Identify which cell holds the provided text, then report its [x, y] central coordinate. 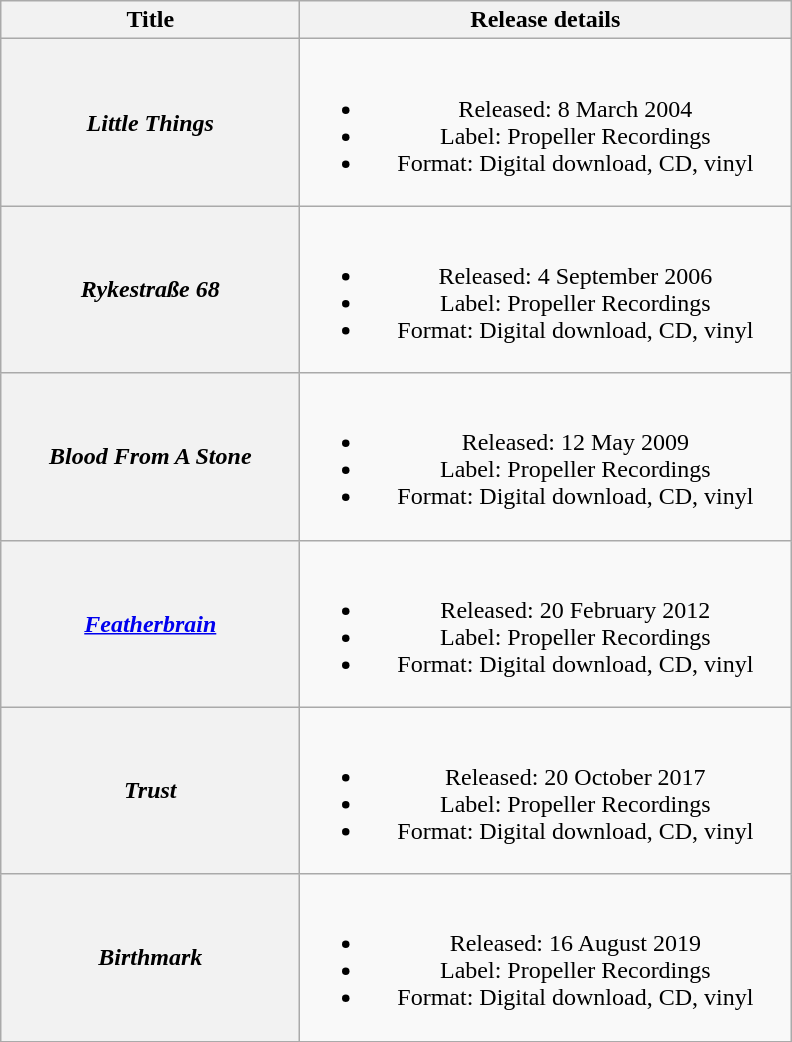
Rykestraße 68 [150, 290]
Released: 20 February 2012Label: Propeller RecordingsFormat: Digital download, CD, vinyl [546, 624]
Trust [150, 790]
Release details [546, 20]
Featherbrain [150, 624]
Released: 16 August 2019Label: Propeller RecordingsFormat: Digital download, CD, vinyl [546, 958]
Blood From A Stone [150, 456]
Little Things [150, 122]
Released: 8 March 2004Label: Propeller RecordingsFormat: Digital download, CD, vinyl [546, 122]
Title [150, 20]
Released: 12 May 2009Label: Propeller RecordingsFormat: Digital download, CD, vinyl [546, 456]
Released: 4 September 2006Label: Propeller RecordingsFormat: Digital download, CD, vinyl [546, 290]
Released: 20 October 2017Label: Propeller RecordingsFormat: Digital download, CD, vinyl [546, 790]
Birthmark [150, 958]
